Pinpoint the cell where the given text exists, returning its [X, Y] midpoint coordinate. 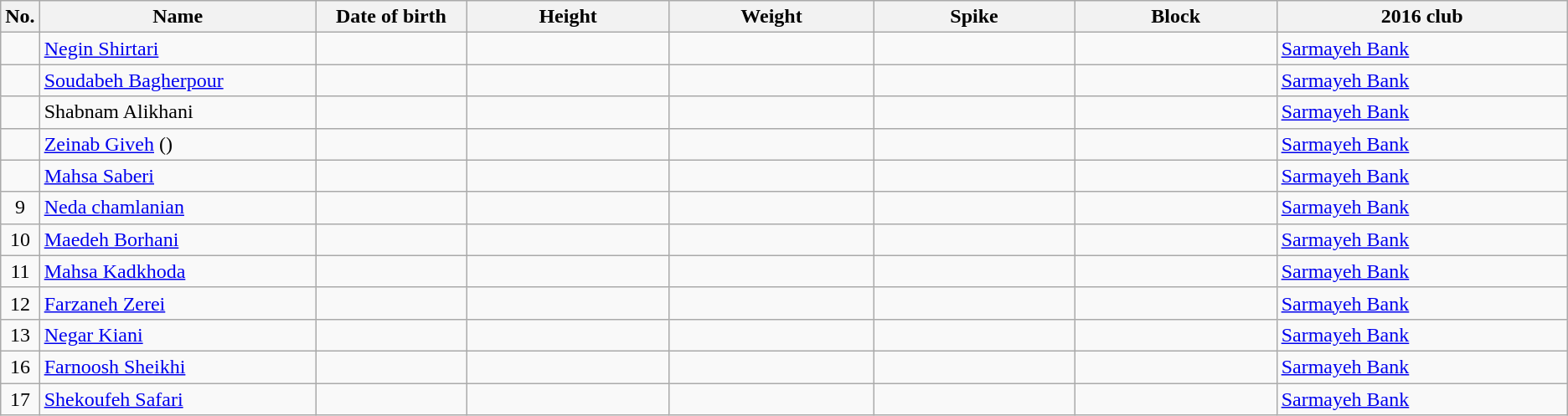
10 [20, 239]
13 [20, 335]
Weight [771, 17]
11 [20, 271]
Name [178, 17]
2016 club [1422, 17]
Block [1176, 17]
Neda chamlanian [178, 208]
Shekoufeh Safari [178, 399]
Farzaneh Zerei [178, 303]
9 [20, 208]
Mahsa Saberi [178, 176]
Height [568, 17]
17 [20, 399]
Shabnam Alikhani [178, 112]
Spike [975, 17]
Mahsa Kadkhoda [178, 271]
12 [20, 303]
Negar Kiani [178, 335]
No. [20, 17]
16 [20, 367]
Soudabeh Bagherpour [178, 80]
Maedeh Borhani [178, 239]
Date of birth [391, 17]
Farnoosh Sheikhi [178, 367]
Zeinab Giveh () [178, 144]
Negin Shirtari [178, 49]
